Identify which cell holds the provided text, then report its [X, Y] central coordinate. 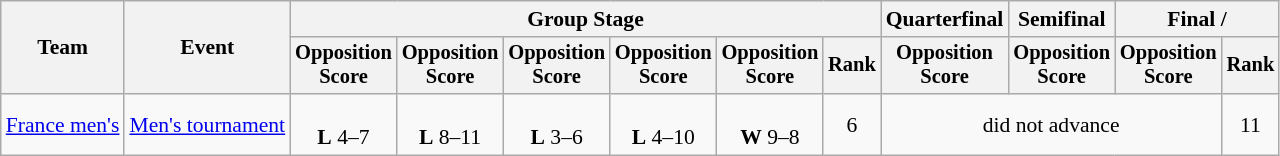
L 3–6 [556, 124]
11 [1251, 124]
France men's [63, 124]
6 [852, 124]
Group Stage [586, 19]
L 4–7 [344, 124]
Team [63, 48]
Event [207, 48]
did not advance [1052, 124]
L 4–10 [664, 124]
Quarterfinal [945, 19]
Final / [1197, 19]
L 8–11 [450, 124]
Men's tournament [207, 124]
W 9–8 [770, 124]
Semifinal [1062, 19]
